Locate the cell with the specified text and output its [X, Y] center coordinate. 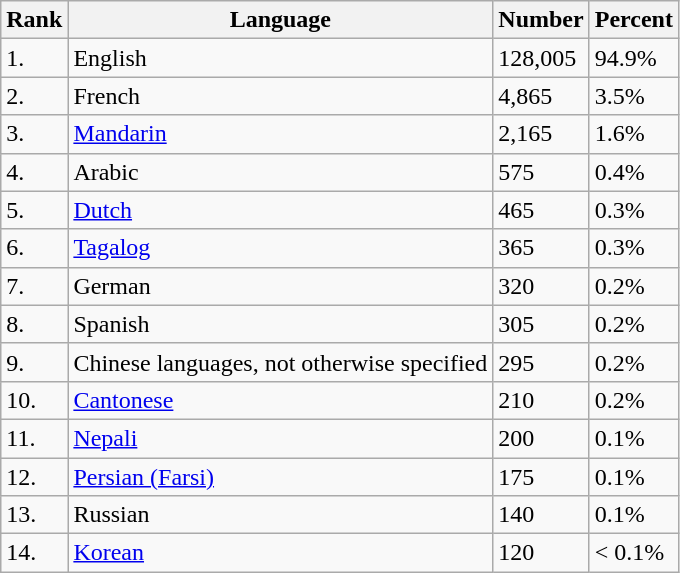
2. [34, 96]
Korean [280, 553]
Language [280, 20]
12. [34, 477]
< 0.1% [634, 553]
French [280, 96]
13. [34, 515]
175 [541, 477]
1. [34, 58]
11. [34, 438]
8. [34, 324]
210 [541, 400]
320 [541, 286]
English [280, 58]
465 [541, 210]
575 [541, 172]
128,005 [541, 58]
Rank [34, 20]
Persian (Farsi) [280, 477]
Russian [280, 515]
Spanish [280, 324]
295 [541, 362]
Mandarin [280, 134]
German [280, 286]
10. [34, 400]
Percent [634, 20]
0.4% [634, 172]
Number [541, 20]
2,165 [541, 134]
Dutch [280, 210]
Cantonese [280, 400]
Tagalog [280, 248]
140 [541, 515]
9. [34, 362]
Nepali [280, 438]
Arabic [280, 172]
6. [34, 248]
3.5% [634, 96]
5. [34, 210]
365 [541, 248]
Chinese languages, not otherwise specified [280, 362]
3. [34, 134]
120 [541, 553]
14. [34, 553]
4,865 [541, 96]
200 [541, 438]
7. [34, 286]
1.6% [634, 134]
4. [34, 172]
94.9% [634, 58]
305 [541, 324]
